Provide the (X, Y) coordinate of the cell's center where the given text is located.  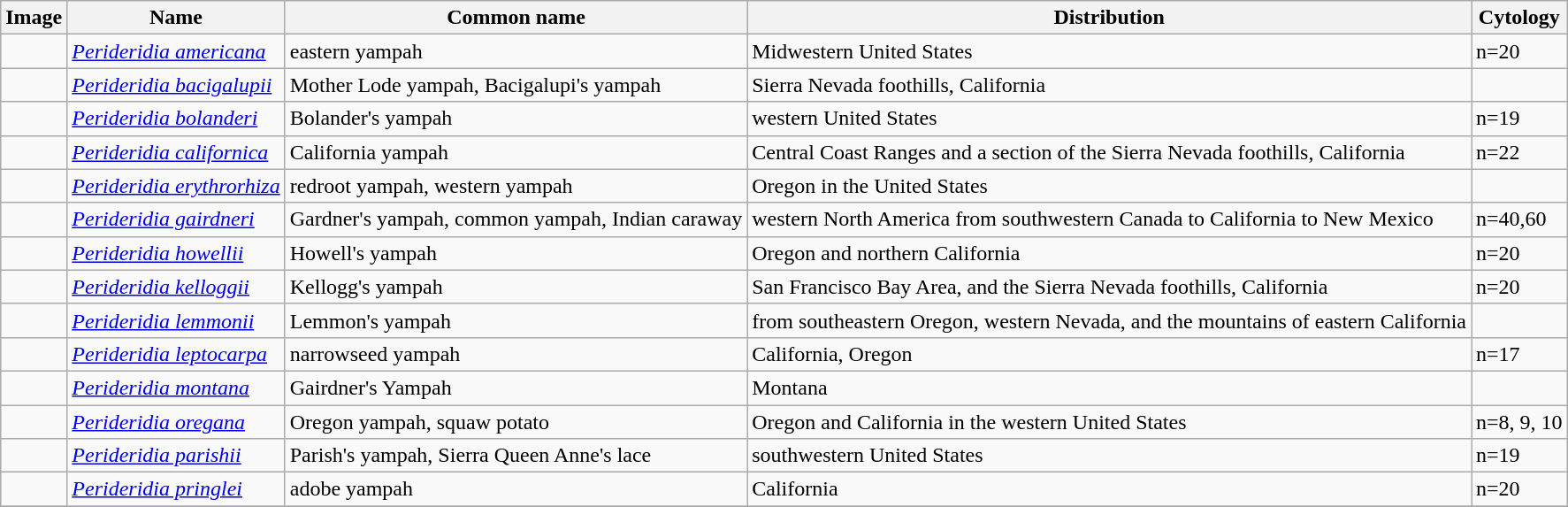
California (1109, 489)
Oregon and California in the western United States (1109, 422)
Cytology (1519, 18)
Oregon in the United States (1109, 186)
Perideridia parishii (176, 456)
Distribution (1109, 18)
n=22 (1519, 152)
Oregon and northern California (1109, 253)
eastern yampah (516, 51)
Mother Lode yampah, Bacigalupi's yampah (516, 85)
Perideridia bolanderi (176, 119)
Perideridia leptocarpa (176, 354)
San Francisco Bay Area, and the Sierra Nevada foothills, California (1109, 287)
Perideridia californica (176, 152)
Perideridia gairdneri (176, 219)
Perideridia lemmonii (176, 320)
Perideridia bacigalupii (176, 85)
Montana (1109, 388)
Image (34, 18)
n=8, 9, 10 (1519, 422)
Perideridia oregana (176, 422)
narrowseed yampah (516, 354)
Perideridia kelloggii (176, 287)
Central Coast Ranges and a section of the Sierra Nevada foothills, California (1109, 152)
Bolander's yampah (516, 119)
n=17 (1519, 354)
southwestern United States (1109, 456)
Common name (516, 18)
Sierra Nevada foothills, California (1109, 85)
Perideridia americana (176, 51)
California yampah (516, 152)
California, Oregon (1109, 354)
Perideridia pringlei (176, 489)
Midwestern United States (1109, 51)
adobe yampah (516, 489)
Perideridia montana (176, 388)
western United States (1109, 119)
Perideridia howellii (176, 253)
Perideridia erythrorhiza (176, 186)
redroot yampah, western yampah (516, 186)
Oregon yampah, squaw potato (516, 422)
western North America from southwestern Canada to California to New Mexico (1109, 219)
Name (176, 18)
from southeastern Oregon, western Nevada, and the mountains of eastern California (1109, 320)
Kellogg's yampah (516, 287)
Gairdner's Yampah (516, 388)
n=40,60 (1519, 219)
Gardner's yampah, common yampah, Indian caraway (516, 219)
Parish's yampah, Sierra Queen Anne's lace (516, 456)
Lemmon's yampah (516, 320)
Howell's yampah (516, 253)
